From the cell containing the given text, extract its center point as [X, Y] coordinate. 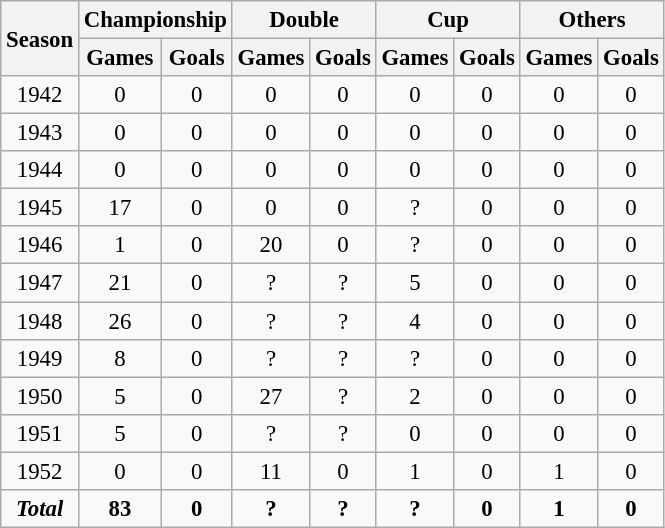
1947 [40, 283]
1948 [40, 321]
26 [120, 321]
1949 [40, 358]
8 [120, 358]
21 [120, 283]
1951 [40, 433]
Double [304, 20]
27 [271, 396]
11 [271, 471]
1950 [40, 396]
Others [592, 20]
Championship [155, 20]
2 [415, 396]
1952 [40, 471]
Cup [448, 20]
4 [415, 321]
1944 [40, 170]
1946 [40, 245]
1942 [40, 95]
1945 [40, 208]
Total [40, 509]
1943 [40, 133]
17 [120, 208]
83 [120, 509]
20 [271, 245]
Season [40, 38]
